Scan for the cell matching the given text and deliver its (X, Y) coordinate at center. 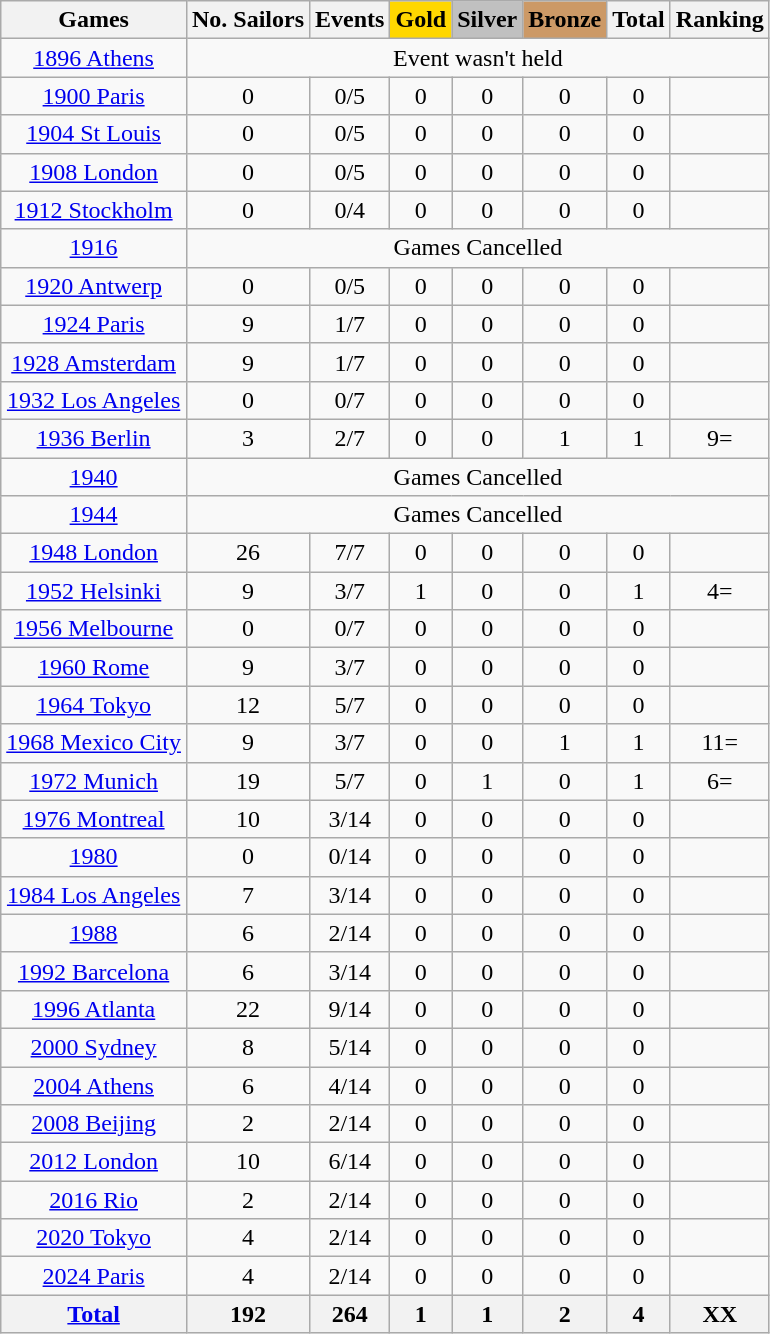
1920 Antwerp (94, 286)
Silver (488, 20)
5/14 (350, 1047)
1964 Tokyo (94, 705)
1968 Mexico City (94, 743)
1916 (94, 248)
1936 Berlin (94, 438)
6= (720, 781)
1992 Barcelona (94, 971)
Gold (421, 20)
1980 (94, 857)
11= (720, 743)
Bronze (565, 20)
2012 London (94, 1162)
1976 Montreal (94, 819)
2004 Athens (94, 1085)
2020 Tokyo (94, 1238)
Games (94, 20)
1896 Athens (94, 58)
7 (248, 895)
1988 (94, 933)
192 (248, 1314)
No. Sailors (248, 20)
1956 Melbourne (94, 629)
3 (248, 438)
26 (248, 553)
264 (350, 1314)
4= (720, 591)
1904 St Louis (94, 134)
1952 Helsinki (94, 591)
2008 Beijing (94, 1124)
XX (720, 1314)
2000 Sydney (94, 1047)
Event wasn't held (478, 58)
1940 (94, 477)
19 (248, 781)
1984 Los Angeles (94, 895)
6/14 (350, 1162)
Ranking (720, 20)
12 (248, 705)
0/14 (350, 857)
1944 (94, 515)
Events (350, 20)
2016 Rio (94, 1200)
2024 Paris (94, 1276)
1924 Paris (94, 324)
7/7 (350, 553)
0/4 (350, 210)
1960 Rome (94, 667)
1900 Paris (94, 96)
1932 Los Angeles (94, 400)
9/14 (350, 1009)
8 (248, 1047)
1996 Atlanta (94, 1009)
1972 Munich (94, 781)
1948 London (94, 553)
1912 Stockholm (94, 210)
9= (720, 438)
1908 London (94, 172)
22 (248, 1009)
2/7 (350, 438)
4/14 (350, 1085)
1928 Amsterdam (94, 362)
